Pinpoint the cell where the given text exists, returning its [X, Y] midpoint coordinate. 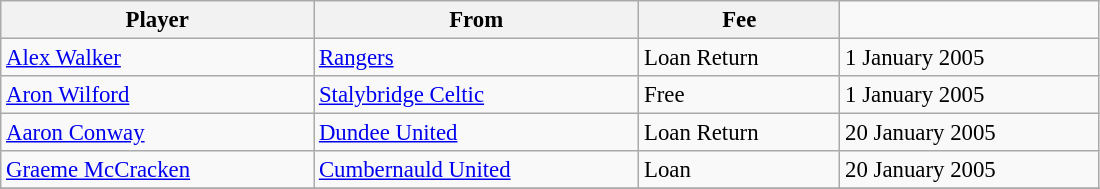
Graeme McCracken [158, 170]
Free [740, 95]
Aron Wilford [158, 95]
From [476, 20]
Cumbernauld United [476, 170]
Fee [740, 20]
Alex Walker [158, 58]
Rangers [476, 58]
Dundee United [476, 133]
Stalybridge Celtic [476, 95]
Player [158, 20]
Loan [740, 170]
Aaron Conway [158, 133]
